Locate the cell with the specified text and output its [x, y] center coordinate. 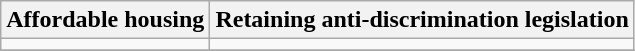
Retaining anti-discrimination legislation [422, 20]
Affordable housing [106, 20]
